Find where the given text appears and provide that cell's center as [X, Y] coordinate. 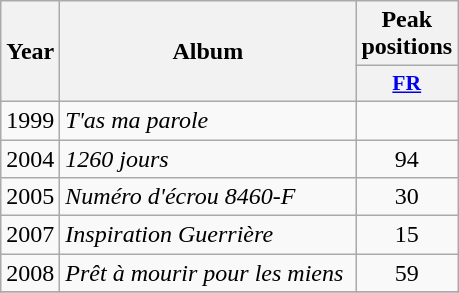
Inspiration Guerrière [208, 235]
Album [208, 52]
2005 [30, 197]
Numéro d'écrou 8460-F [208, 197]
2004 [30, 159]
1260 jours [208, 159]
Year [30, 52]
2007 [30, 235]
FR [407, 84]
Peak positions [407, 34]
1999 [30, 120]
T'as ma parole [208, 120]
94 [407, 159]
Prêt à mourir pour les miens [208, 273]
30 [407, 197]
15 [407, 235]
59 [407, 273]
2008 [30, 273]
